Output the [X, Y] coordinate of the center of the cell containing the given text.  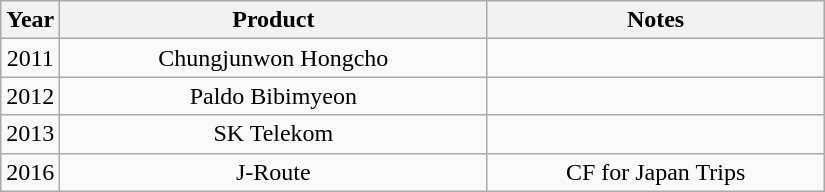
2011 [30, 58]
2012 [30, 96]
J-Route [274, 172]
Chungjunwon Hongcho [274, 58]
Year [30, 20]
2013 [30, 134]
SK Telekom [274, 134]
Notes [656, 20]
CF for Japan Trips [656, 172]
Paldo Bibimyeon [274, 96]
2016 [30, 172]
Product [274, 20]
